Determine the (x, y) coordinate at the center of the cell enclosing the given text.  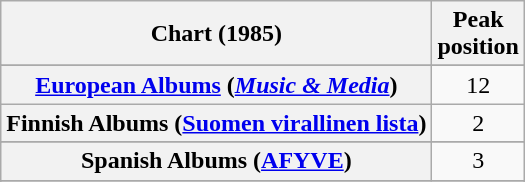
Finnish Albums (Suomen virallinen lista) (216, 123)
Peakposition (478, 34)
European Albums (Music & Media) (216, 85)
2 (478, 123)
3 (478, 161)
Spanish Albums (AFYVE) (216, 161)
12 (478, 85)
Chart (1985) (216, 34)
